Search for the cell housing the specified text and yield its (x, y) center coordinate. 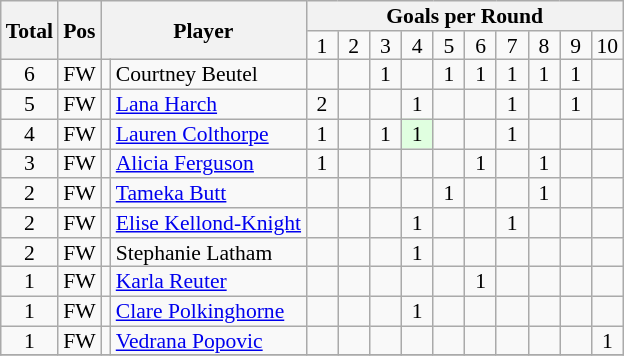
Goals per Round (464, 16)
Elise Kellond-Knight (208, 223)
8 (544, 46)
Clare Polkinghorne (208, 312)
Vedrana Popovic (208, 341)
Lana Harch (208, 105)
Alicia Ferguson (208, 164)
Courtney Beutel (208, 75)
Lauren Colthorpe (208, 134)
7 (512, 46)
Stephanie Latham (208, 253)
10 (608, 46)
Tameka Butt (208, 193)
Karla Reuter (208, 282)
Player (204, 30)
Total (30, 30)
Pos (80, 30)
9 (576, 46)
